For the text-containing cell, return its midpoint in [x, y] coordinate format. 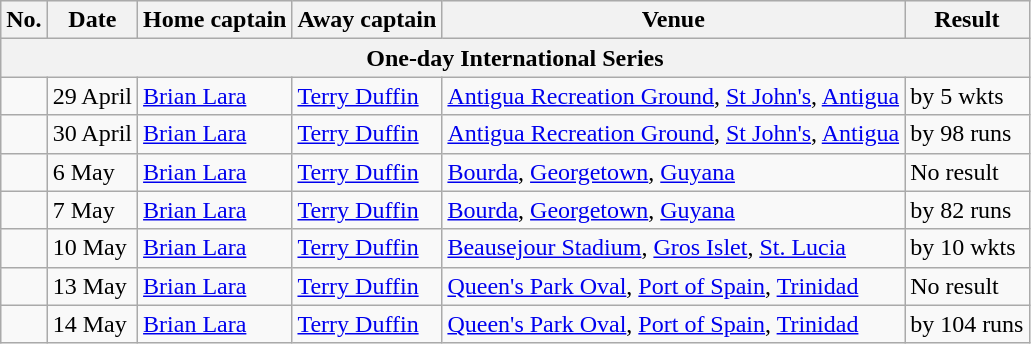
No. [24, 20]
6 May [92, 172]
Home captain [215, 20]
by 5 wkts [967, 96]
7 May [92, 210]
Beausejour Stadium, Gros Islet, St. Lucia [674, 248]
30 April [92, 134]
Venue [674, 20]
by 82 runs [967, 210]
by 10 wkts [967, 248]
Result [967, 20]
One-day International Series [515, 58]
14 May [92, 324]
by 98 runs [967, 134]
10 May [92, 248]
29 April [92, 96]
13 May [92, 286]
Away captain [367, 20]
Date [92, 20]
by 104 runs [967, 324]
